Scan for the cell matching the given text and deliver its (x, y) coordinate at center. 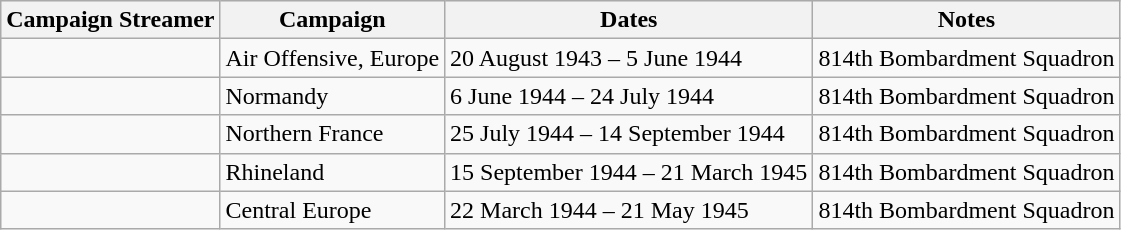
15 September 1944 – 21 March 1945 (629, 172)
Normandy (332, 96)
25 July 1944 – 14 September 1944 (629, 134)
Rhineland (332, 172)
Northern France (332, 134)
Campaign Streamer (110, 20)
Central Europe (332, 210)
20 August 1943 – 5 June 1944 (629, 58)
Air Offensive, Europe (332, 58)
Campaign (332, 20)
Notes (966, 20)
22 March 1944 – 21 May 1945 (629, 210)
6 June 1944 – 24 July 1944 (629, 96)
Dates (629, 20)
